Scan for the cell matching the given text and deliver its (x, y) coordinate at center. 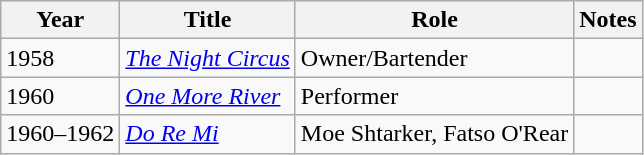
Year (60, 20)
The Night Circus (208, 58)
Owner/Bartender (434, 58)
Performer (434, 96)
Role (434, 20)
Notes (608, 20)
1960 (60, 96)
Do Re Mi (208, 134)
Title (208, 20)
Moe Shtarker, Fatso O'Rear (434, 134)
One More River (208, 96)
1958 (60, 58)
1960–1962 (60, 134)
